Pinpoint the cell where the given text exists, returning its [x, y] midpoint coordinate. 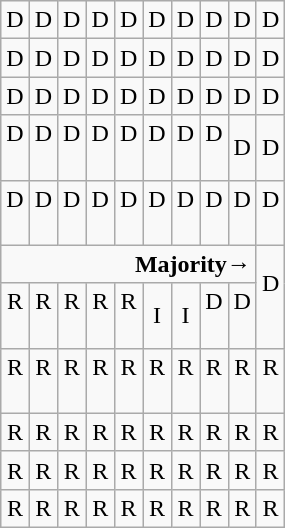
Majority→ [129, 264]
